Scan for the cell matching the given text and deliver its (x, y) coordinate at center. 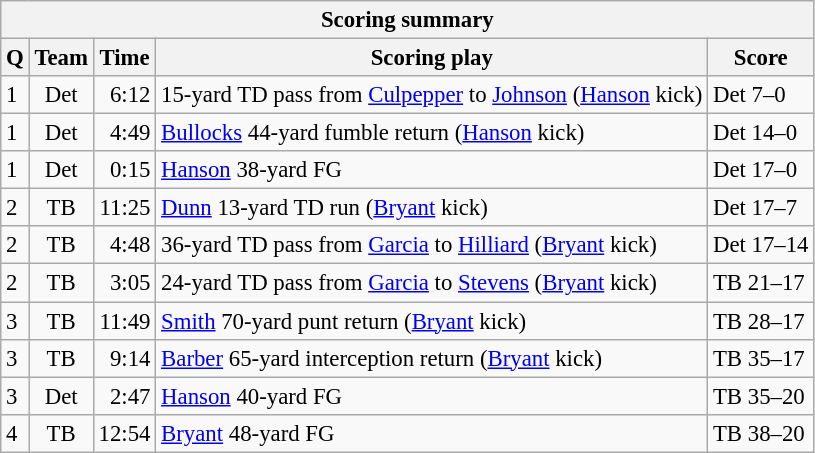
TB 38–20 (761, 433)
Bryant 48-yard FG (432, 433)
11:25 (124, 208)
36-yard TD pass from Garcia to Hilliard (Bryant kick) (432, 245)
4 (15, 433)
4:49 (124, 133)
6:12 (124, 95)
Bullocks 44-yard fumble return (Hanson kick) (432, 133)
TB 35–20 (761, 396)
Q (15, 58)
Barber 65-yard interception return (Bryant kick) (432, 358)
12:54 (124, 433)
Det 14–0 (761, 133)
2:47 (124, 396)
Team (61, 58)
Scoring play (432, 58)
9:14 (124, 358)
Hanson 40-yard FG (432, 396)
Det 17–14 (761, 245)
TB 28–17 (761, 321)
Score (761, 58)
Scoring summary (408, 20)
Det 17–7 (761, 208)
Dunn 13-yard TD run (Bryant kick) (432, 208)
TB 21–17 (761, 283)
Det 7–0 (761, 95)
Time (124, 58)
24-yard TD pass from Garcia to Stevens (Bryant kick) (432, 283)
Hanson 38-yard FG (432, 170)
11:49 (124, 321)
Det 17–0 (761, 170)
3:05 (124, 283)
15-yard TD pass from Culpepper to Johnson (Hanson kick) (432, 95)
Smith 70-yard punt return (Bryant kick) (432, 321)
4:48 (124, 245)
TB 35–17 (761, 358)
0:15 (124, 170)
